Find where the given text appears and provide that cell's center as (x, y) coordinate. 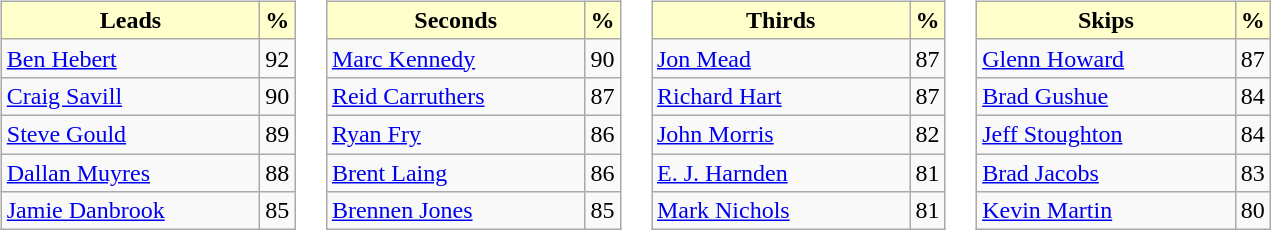
John Morris (782, 134)
Jeff Stoughton (1106, 134)
Skips (1106, 20)
Craig Savill (130, 96)
Marc Kennedy (456, 58)
Glenn Howard (1106, 58)
Seconds (456, 20)
Dallan Muyres (130, 173)
92 (278, 58)
Ryan Fry (456, 134)
Ben Hebert (130, 58)
Brennen Jones (456, 211)
82 (928, 134)
Thirds (782, 20)
Brent Laing (456, 173)
Richard Hart (782, 96)
E. J. Harnden (782, 173)
Kevin Martin (1106, 211)
Jamie Danbrook (130, 211)
Jon Mead (782, 58)
83 (1252, 173)
Steve Gould (130, 134)
Reid Carruthers (456, 96)
88 (278, 173)
89 (278, 134)
80 (1252, 211)
Leads (130, 20)
Brad Gushue (1106, 96)
Mark Nichols (782, 211)
Brad Jacobs (1106, 173)
